Capture the cell that displays the provided text and extract its (x, y) central coordinate. 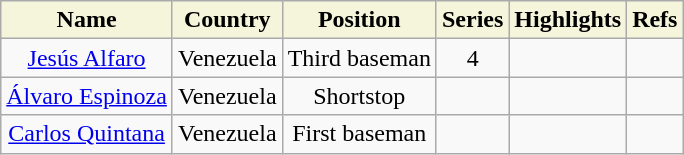
Carlos Quintana (87, 134)
Position (359, 20)
Series (472, 20)
Álvaro Espinoza (87, 96)
Shortstop (359, 96)
Third baseman (359, 58)
4 (472, 58)
Jesús Alfaro (87, 58)
First baseman (359, 134)
Name (87, 20)
Refs (655, 20)
Country (227, 20)
Highlights (568, 20)
